Capture the cell that displays the provided text and extract its (X, Y) central coordinate. 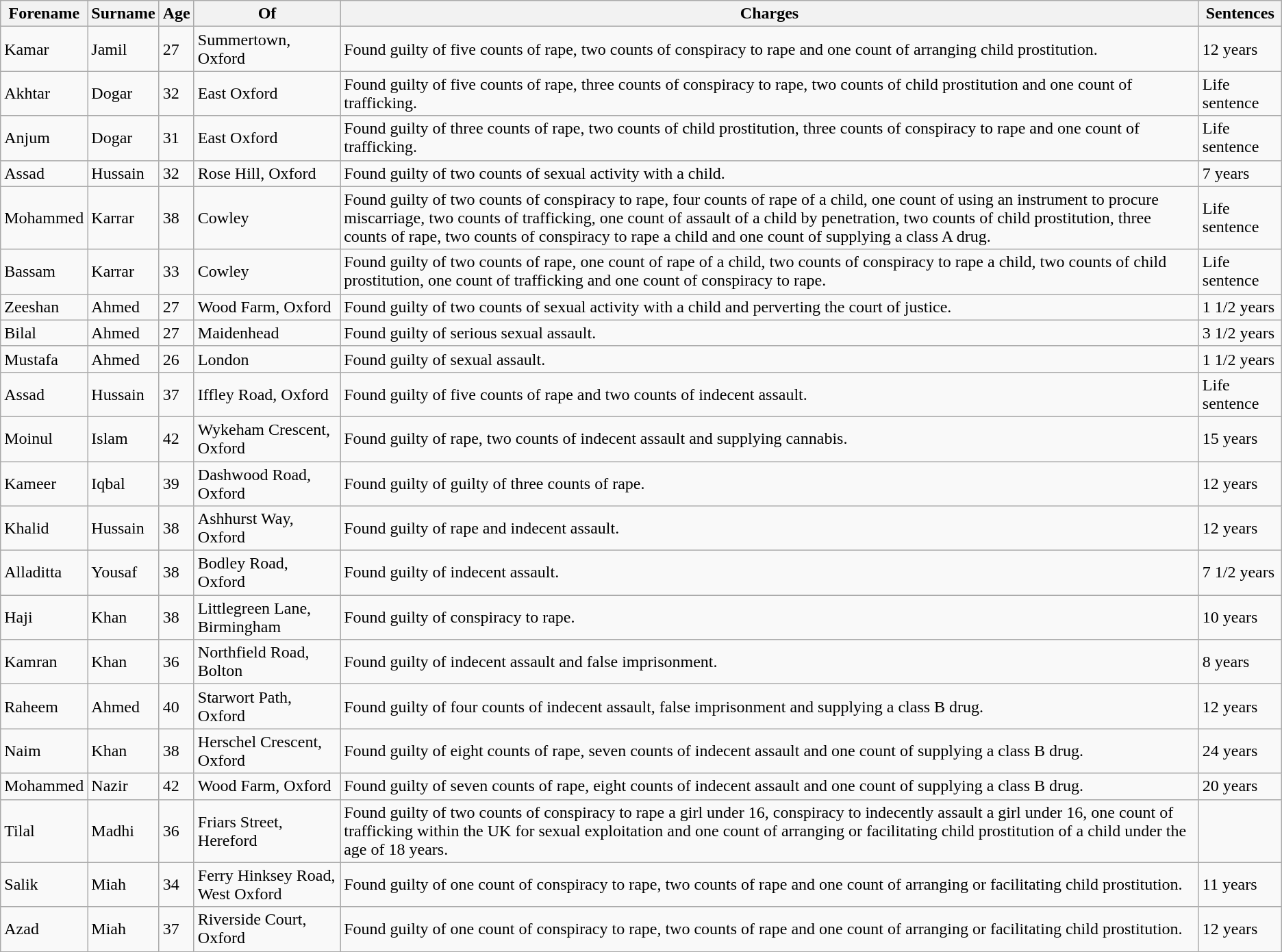
Wykeham Crescent, Oxford (267, 438)
11 years (1240, 885)
Anjum (44, 138)
Ferry Hinksey Road, West Oxford (267, 885)
Summertown, Oxford (267, 49)
Khalid (44, 529)
26 (177, 359)
Madhi (123, 831)
Found guilty of seven counts of rape, eight counts of indecent assault and one count of supplying a class B drug. (770, 786)
Bodley Road, Oxford (267, 573)
Iffley Road, Oxford (267, 394)
Yousaf (123, 573)
Akhtar (44, 93)
Of (267, 14)
Found guilty of two counts of sexual activity with a child. (770, 173)
Found guilty of five counts of rape and two counts of indecent assault. (770, 394)
Found guilty of eight counts of rape, seven counts of indecent assault and one count of supplying a class B drug. (770, 751)
Found guilty of rape and indecent assault. (770, 529)
7 1/2 years (1240, 573)
40 (177, 707)
London (267, 359)
15 years (1240, 438)
33 (177, 271)
Found guilty of guilty of three counts of rape. (770, 484)
Kameer (44, 484)
Ashhurst Way, Oxford (267, 529)
Riverside Court, Oxford (267, 929)
Moinul (44, 438)
Mustafa (44, 359)
Raheem (44, 707)
Forename (44, 14)
Found guilty of conspiracy to rape. (770, 618)
Friars Street, Hereford (267, 831)
Found guilty of serious sexual assault. (770, 333)
Found guilty of indecent assault and false imprisonment. (770, 662)
Found guilty of two counts of sexual activity with a child and perverting the court of justice. (770, 307)
Salik (44, 885)
Alladitta (44, 573)
Kamran (44, 662)
Herschel Crescent, Oxford (267, 751)
24 years (1240, 751)
Kamar (44, 49)
34 (177, 885)
Rose Hill, Oxford (267, 173)
Starwort Path, Oxford (267, 707)
Iqbal (123, 484)
Littlegreen Lane, Birmingham (267, 618)
Age (177, 14)
Charges (770, 14)
Found guilty of three counts of rape, two counts of child prostitution, three counts of conspiracy to rape and one count of trafficking. (770, 138)
Jamil (123, 49)
Naim (44, 751)
Found guilty of four counts of indecent assault, false imprisonment and supplying a class B drug. (770, 707)
Surname (123, 14)
10 years (1240, 618)
Haji (44, 618)
Zeeshan (44, 307)
Found guilty of indecent assault. (770, 573)
Found guilty of five counts of rape, two counts of conspiracy to rape and one count of arranging child prostitution. (770, 49)
Islam (123, 438)
3 1/2 years (1240, 333)
Bilal (44, 333)
Tilal (44, 831)
Found guilty of sexual assault. (770, 359)
Found guilty of five counts of rape, three counts of conspiracy to rape, two counts of child prostitution and one count of trafficking. (770, 93)
31 (177, 138)
8 years (1240, 662)
Dashwood Road, Oxford (267, 484)
Bassam (44, 271)
Sentences (1240, 14)
Maidenhead (267, 333)
20 years (1240, 786)
39 (177, 484)
7 years (1240, 173)
Northfield Road, Bolton (267, 662)
Azad (44, 929)
Found guilty of rape, two counts of indecent assault and supplying cannabis. (770, 438)
Nazir (123, 786)
